Identify which cell holds the provided text, then report its [X, Y] central coordinate. 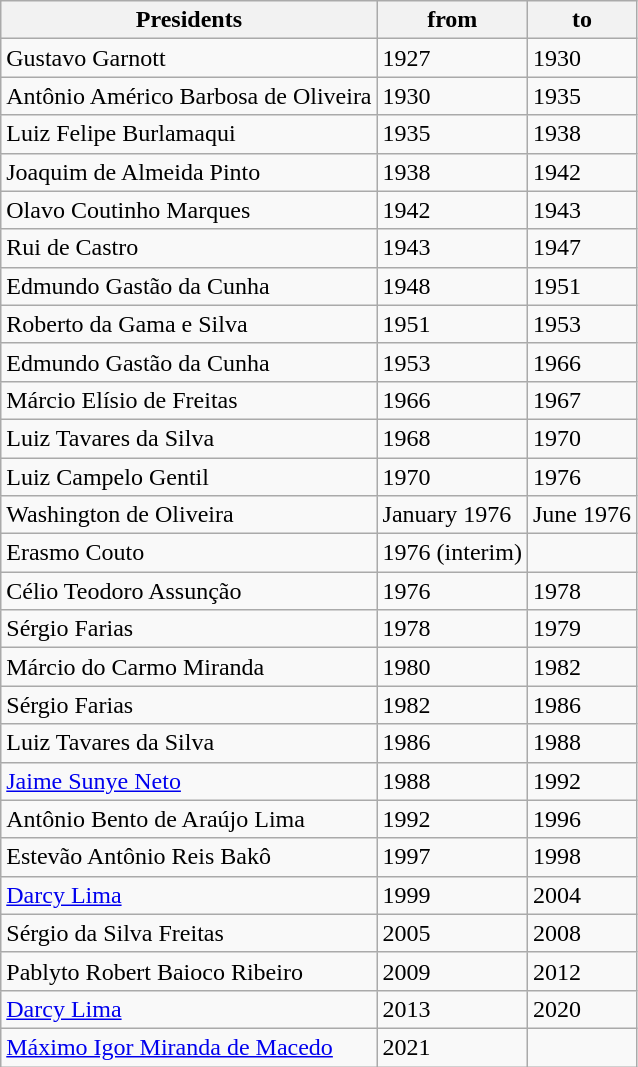
1996 [582, 819]
2013 [452, 1009]
Márcio Elísio de Freitas [189, 400]
Luiz Felipe Burlamaqui [189, 134]
Erasmo Couto [189, 553]
June 1976 [582, 515]
Antônio Bento de Araújo Lima [189, 819]
1948 [452, 286]
2005 [452, 933]
Luiz Campelo Gentil [189, 477]
Washington de Oliveira [189, 515]
1927 [452, 58]
Máximo Igor Miranda de Macedo [189, 1047]
1980 [452, 667]
1979 [582, 629]
2012 [582, 971]
Márcio do Carmo Miranda [189, 667]
2008 [582, 933]
2020 [582, 1009]
1967 [582, 400]
Rui de Castro [189, 248]
1998 [582, 857]
Sérgio da Silva Freitas [189, 933]
Célio Teodoro Assunção [189, 591]
2004 [582, 895]
1976 (interim) [452, 553]
1968 [452, 438]
1999 [452, 895]
from [452, 20]
1947 [582, 248]
Antônio Américo Barbosa de Oliveira [189, 96]
1997 [452, 857]
Estevão Antônio Reis Bakô [189, 857]
Pablyto Robert Baioco Ribeiro [189, 971]
to [582, 20]
Presidents [189, 20]
2009 [452, 971]
2021 [452, 1047]
Roberto da Gama e Silva [189, 324]
January 1976 [452, 515]
Gustavo Garnott [189, 58]
Olavo Coutinho Marques [189, 210]
Jaime Sunye Neto [189, 781]
Joaquim de Almeida Pinto [189, 172]
